Extract the (x, y) coordinate from the center of the cell holding the provided text.  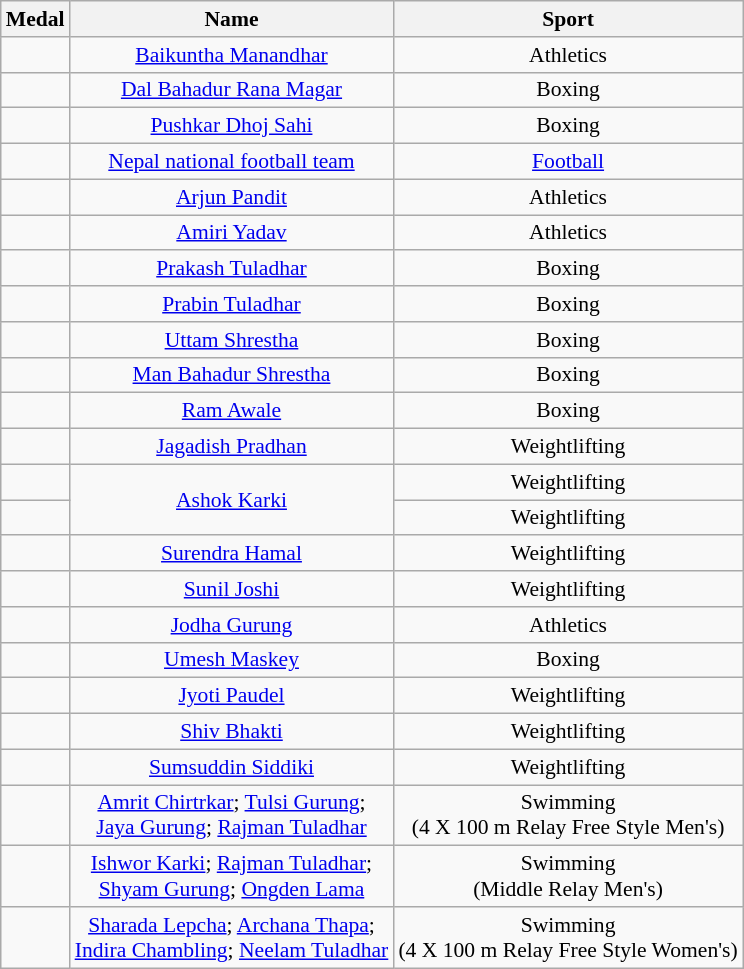
Amrit Chirtrkar; Tulsi Gurung;Jaya Gurung; Rajman Tuladhar (232, 816)
Umesh Maskey (232, 660)
Sharada Lepcha; Archana Thapa;Indira Chambling; Neelam Tuladhar (232, 938)
Jodha Gurung (232, 625)
Ashok Karki (232, 500)
Arjun Pandit (232, 197)
Sumsuddin Siddiki (232, 767)
Swimming(Middle Relay Men's) (568, 876)
Shiv Bhakti (232, 732)
Prabin Tuladhar (232, 304)
Jagadish Pradhan (232, 447)
Jyoti Paudel (232, 696)
Uttam Shrestha (232, 340)
Football (568, 162)
Dal Bahadur Rana Magar (232, 90)
Ram Awale (232, 411)
Ishwor Karki; Rajman Tuladhar;Shyam Gurung; Ongden Lama (232, 876)
Nepal national football team (232, 162)
Sport (568, 19)
Medal (36, 19)
Amiri Yadav (232, 233)
Pushkar Dhoj Sahi (232, 126)
Sunil Joshi (232, 589)
Baikuntha Manandhar (232, 55)
Surendra Hamal (232, 554)
Name (232, 19)
Prakash Tuladhar (232, 269)
Swimming(4 X 100 m Relay Free Style Men's) (568, 816)
Swimming(4 X 100 m Relay Free Style Women's) (568, 938)
Man Bahadur Shrestha (232, 375)
